Return (X, Y) of the center of cell containing provided text 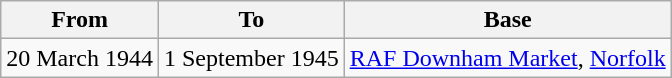
From (80, 20)
Base (508, 20)
RAF Downham Market, Norfolk (508, 58)
To (251, 20)
1 September 1945 (251, 58)
20 March 1944 (80, 58)
